From the cell containing the given text, extract its center point as (x, y) coordinate. 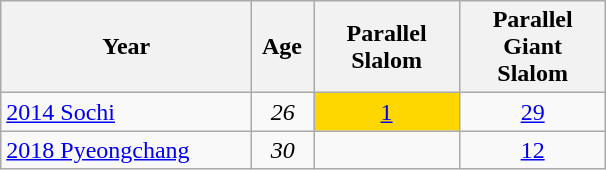
30 (283, 150)
1 (387, 112)
29 (533, 112)
2018 Pyeongchang (126, 150)
Parallel Slalom (387, 47)
26 (283, 112)
Age (283, 47)
ParallelGiant Slalom (533, 47)
12 (533, 150)
Year (126, 47)
2014 Sochi (126, 112)
